Return the (x, y) coordinate for the center point of the cell that contains the specified text.  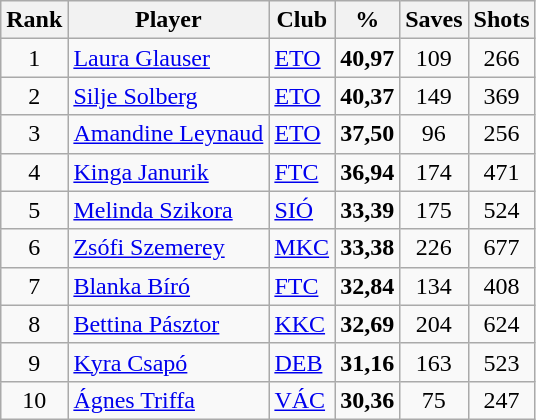
Rank (34, 20)
266 (502, 58)
Club (302, 20)
8 (34, 324)
Amandine Leynaud (168, 134)
408 (502, 286)
30,36 (368, 400)
VÁC (302, 400)
174 (434, 172)
109 (434, 58)
369 (502, 96)
Saves (434, 20)
1 (34, 58)
40,37 (368, 96)
3 (34, 134)
KKC (302, 324)
33,39 (368, 210)
% (368, 20)
32,69 (368, 324)
MKC (302, 248)
75 (434, 400)
Melinda Szikora (168, 210)
Ágnes Triffa (168, 400)
9 (34, 362)
Blanka Bíró (168, 286)
10 (34, 400)
471 (502, 172)
524 (502, 210)
37,50 (368, 134)
4 (34, 172)
Shots (502, 20)
40,97 (368, 58)
Zsófi Szemerey (168, 248)
DEB (302, 362)
7 (34, 286)
32,84 (368, 286)
5 (34, 210)
33,38 (368, 248)
175 (434, 210)
Kyra Csapó (168, 362)
163 (434, 362)
226 (434, 248)
Bettina Pásztor (168, 324)
SIÓ (302, 210)
149 (434, 96)
134 (434, 286)
247 (502, 400)
Silje Solberg (168, 96)
677 (502, 248)
256 (502, 134)
Kinga Janurik (168, 172)
2 (34, 96)
Laura Glauser (168, 58)
Player (168, 20)
204 (434, 324)
36,94 (368, 172)
31,16 (368, 362)
6 (34, 248)
523 (502, 362)
96 (434, 134)
624 (502, 324)
